Return (X, Y) of the center of cell containing provided text 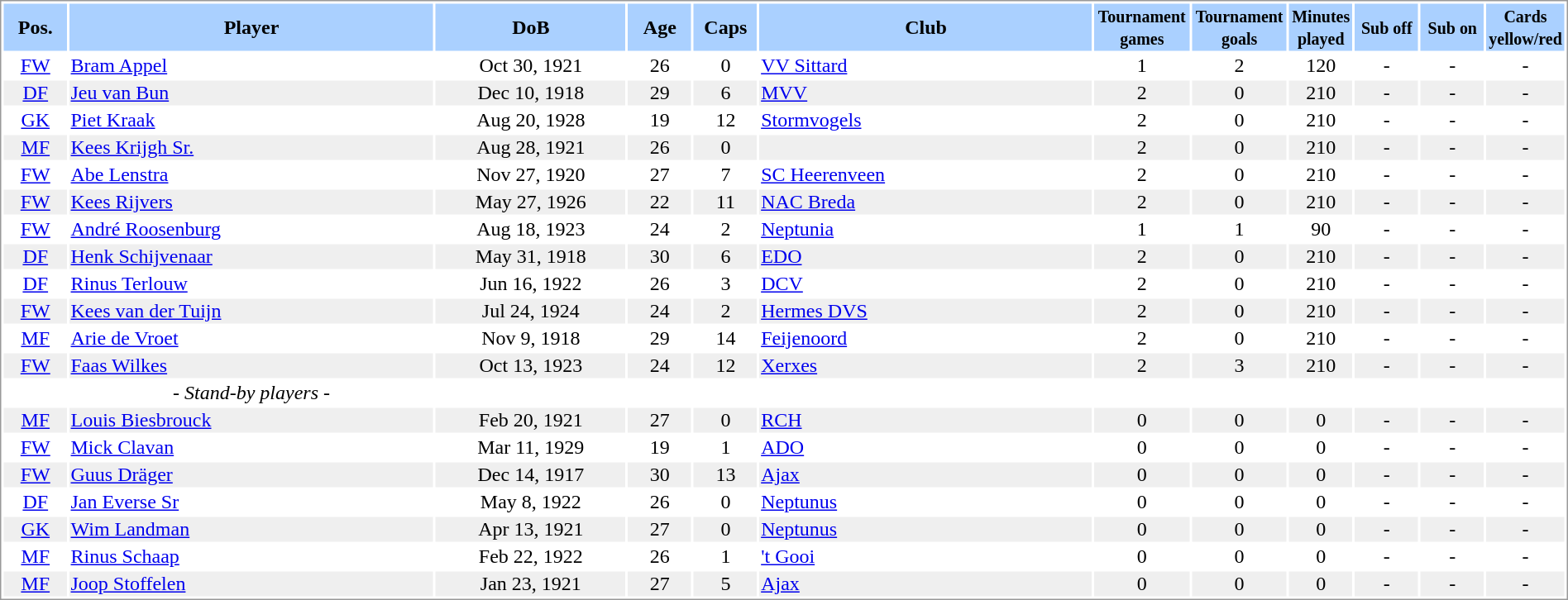
90 (1322, 229)
Dec 10, 1918 (531, 93)
Feb 22, 1922 (531, 556)
Sub off (1386, 26)
Neptunia (926, 229)
7 (726, 174)
14 (726, 338)
VV Sittard (926, 65)
EDO (926, 257)
Jul 24, 1924 (531, 312)
May 31, 1918 (531, 257)
Tournamentgames (1141, 26)
Oct 30, 1921 (531, 65)
Cardsyellow/red (1526, 26)
22 (660, 202)
Player (251, 26)
Xerxes (926, 366)
Rinus Schaap (251, 556)
NAC Breda (926, 202)
DoB (531, 26)
ADO (926, 447)
Feijenoord (926, 338)
Hermes DVS (926, 312)
Aug 20, 1928 (531, 120)
Pos. (35, 26)
Louis Biesbrouck (251, 421)
Henk Schijvenaar (251, 257)
Aug 28, 1921 (531, 148)
Kees Rijvers (251, 202)
Piet Kraak (251, 120)
Tournamentgoals (1239, 26)
Nov 9, 1918 (531, 338)
Arie de Vroet (251, 338)
Jun 16, 1922 (531, 283)
Sub on (1452, 26)
MVV (926, 93)
Kees van der Tuijn (251, 312)
Jeu van Bun (251, 93)
SC Heerenveen (926, 174)
Caps (726, 26)
Dec 14, 1917 (531, 475)
Abe Lenstra (251, 174)
Joop Stoffelen (251, 584)
Kees Krijgh Sr. (251, 148)
Age (660, 26)
- Stand-by players - (251, 393)
11 (726, 202)
Wim Landman (251, 530)
Faas Wilkes (251, 366)
May 8, 1922 (531, 502)
Rinus Terlouw (251, 283)
Stormvogels (926, 120)
Mick Clavan (251, 447)
DCV (926, 283)
Oct 13, 1923 (531, 366)
Bram Appel (251, 65)
Feb 20, 1921 (531, 421)
Minutesplayed (1322, 26)
120 (1322, 65)
May 27, 1926 (531, 202)
André Roosenburg (251, 229)
Aug 18, 1923 (531, 229)
13 (726, 475)
Guus Dräger (251, 475)
RCH (926, 421)
Club (926, 26)
Apr 13, 1921 (531, 530)
Jan 23, 1921 (531, 584)
Mar 11, 1929 (531, 447)
5 (726, 584)
't Gooi (926, 556)
Jan Everse Sr (251, 502)
Nov 27, 1920 (531, 174)
